Detect which cell encompasses the target text, then output its (X, Y) center coordinate. 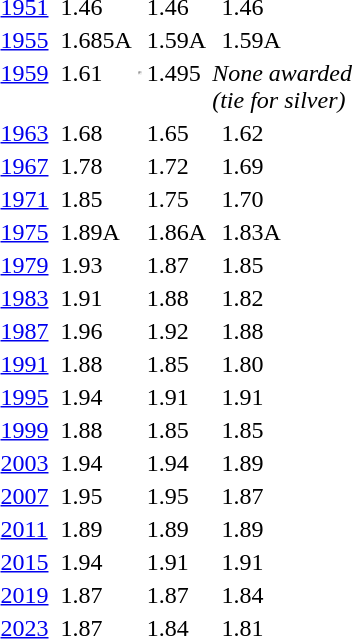
1.83A (286, 232)
1.75 (176, 199)
1.65 (176, 133)
1.68 (96, 133)
1.495 (176, 86)
1.62 (286, 133)
1.96 (96, 331)
1.86A (176, 232)
1.70 (286, 199)
1.82 (286, 298)
1.69 (286, 166)
1.89A (96, 232)
1.84 (286, 595)
1.72 (176, 166)
1.80 (286, 364)
1.92 (176, 331)
1.93 (96, 265)
1.78 (96, 166)
1.61 (96, 86)
1.685A (96, 40)
